Detect which cell encompasses the target text, then output its [x, y] center coordinate. 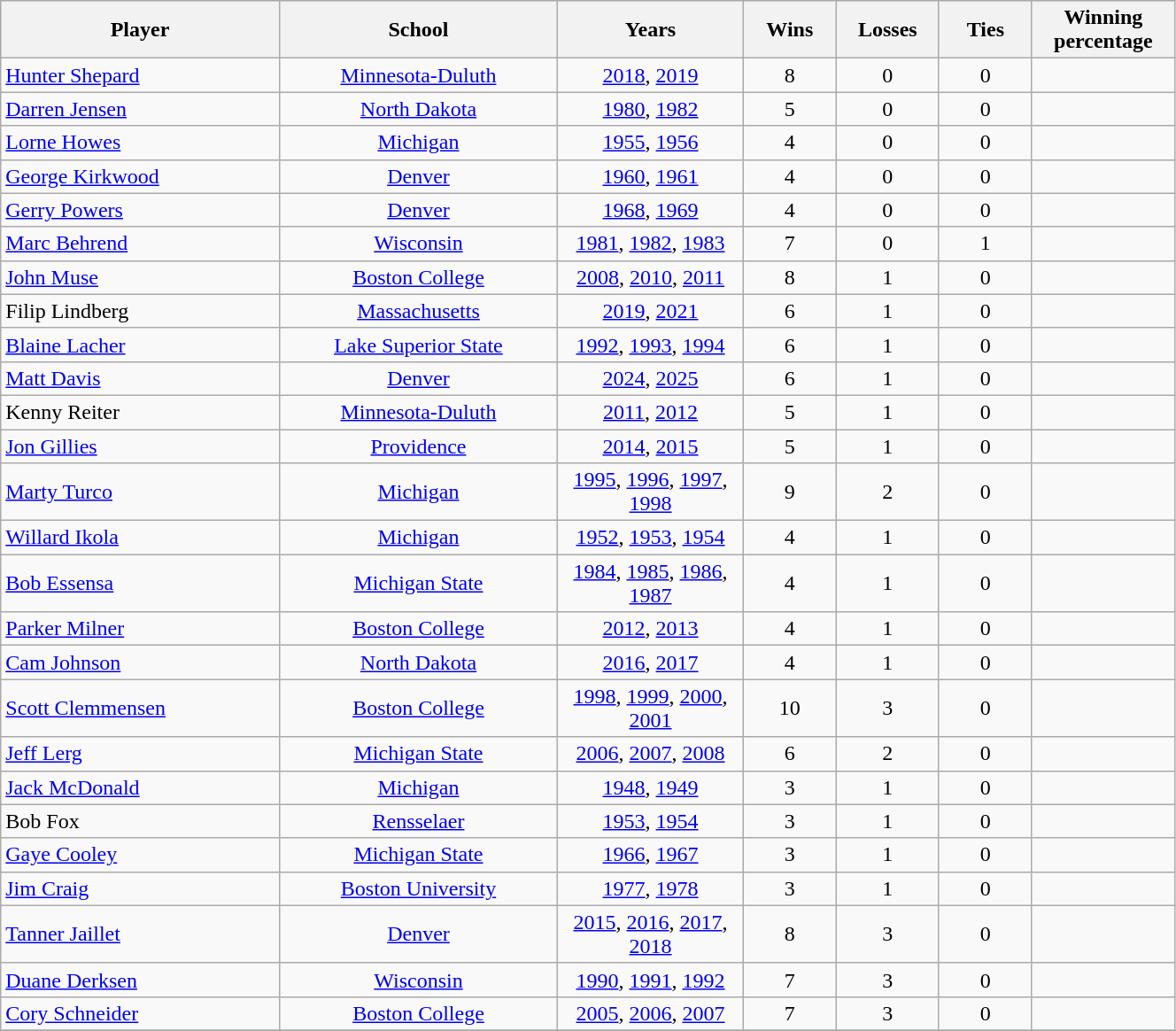
Gerry Powers [140, 210]
Player [140, 30]
Bob Fox [140, 821]
Jon Gillies [140, 446]
1998, 1999, 2000, 2001 [651, 709]
Scott Clemmensen [140, 709]
Willard Ikola [140, 538]
Cory Schneider [140, 1013]
Lorne Howes [140, 143]
Blaine Lacher [140, 345]
2005, 2006, 2007 [651, 1013]
Rensselaer [418, 821]
1953, 1954 [651, 821]
2015, 2016, 2017, 2018 [651, 934]
Kenny Reiter [140, 412]
Filip Lindberg [140, 311]
Ties [985, 30]
2019, 2021 [651, 311]
George Kirkwood [140, 176]
1992, 1993, 1994 [651, 345]
9 [790, 492]
Jim Craig [140, 888]
1980, 1982 [651, 109]
Losses [887, 30]
2016, 2017 [651, 663]
Cam Johnson [140, 663]
2011, 2012 [651, 412]
Matt Davis [140, 378]
Darren Jensen [140, 109]
1984, 1985, 1986, 1987 [651, 583]
2024, 2025 [651, 378]
Gaye Cooley [140, 855]
Tanner Jaillet [140, 934]
John Muse [140, 277]
Hunter Shepard [140, 75]
Jack McDonald [140, 787]
1995, 1996, 1997, 1998 [651, 492]
Lake Superior State [418, 345]
Wins [790, 30]
1955, 1956 [651, 143]
2012, 2013 [651, 629]
1977, 1978 [651, 888]
2008, 2010, 2011 [651, 277]
Parker Milner [140, 629]
Bob Essensa [140, 583]
1960, 1961 [651, 176]
1990, 1991, 1992 [651, 980]
1981, 1982, 1983 [651, 244]
1952, 1953, 1954 [651, 538]
Massachusetts [418, 311]
2006, 2007, 2008 [651, 754]
Duane Derksen [140, 980]
10 [790, 709]
1966, 1967 [651, 855]
2018, 2019 [651, 75]
2014, 2015 [651, 446]
Winning percentage [1103, 30]
School [418, 30]
Providence [418, 446]
1968, 1969 [651, 210]
Years [651, 30]
Boston University [418, 888]
Marty Turco [140, 492]
Jeff Lerg [140, 754]
Marc Behrend [140, 244]
1948, 1949 [651, 787]
